Return (x, y) of the center of cell containing provided text 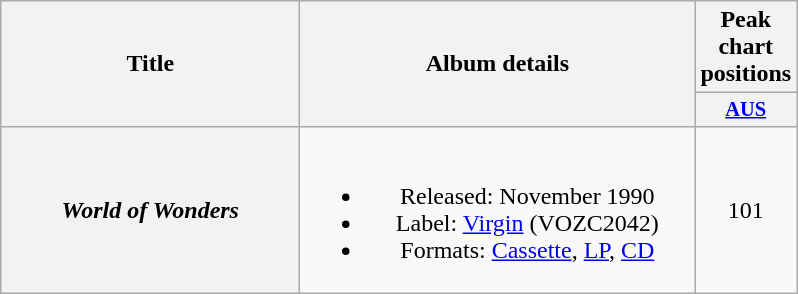
World of Wonders (150, 210)
Peak chart positions (746, 47)
Released: November 1990Label: Virgin (VOZC2042)Formats: Cassette, LP, CD (498, 210)
Album details (498, 64)
AUS (746, 110)
101 (746, 210)
Title (150, 64)
